For the text-containing cell, return its midpoint in [x, y] coordinate format. 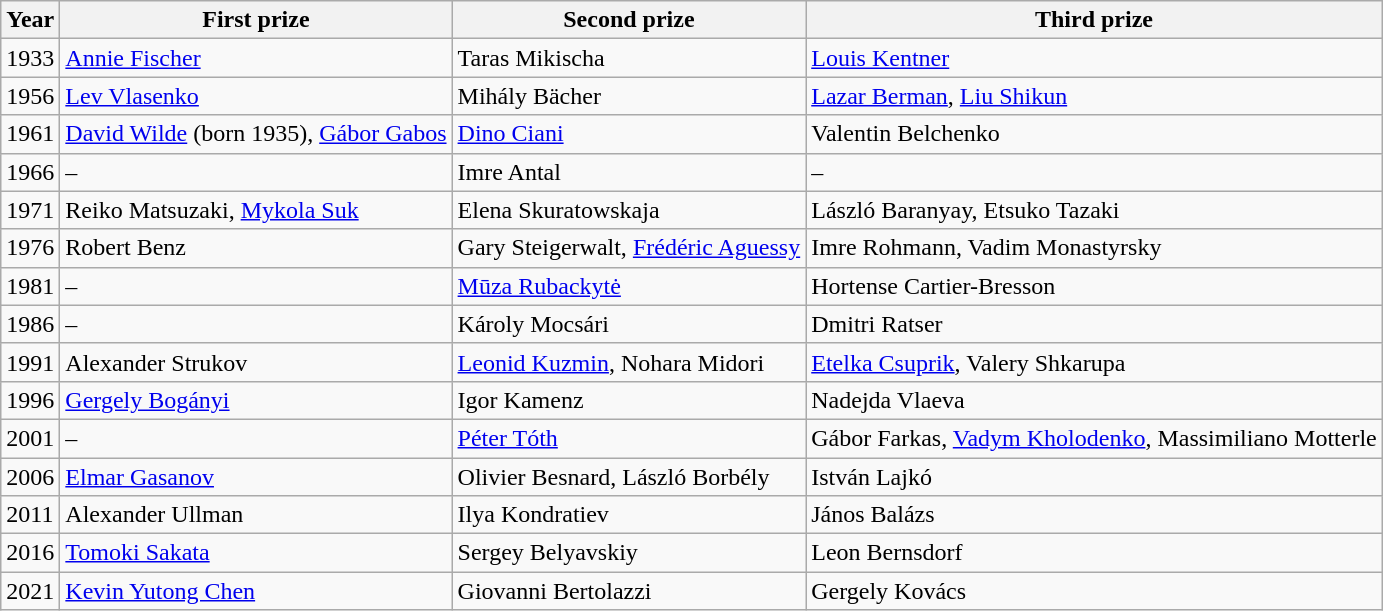
1991 [30, 362]
1933 [30, 58]
Second prize [629, 20]
Lazar Berman, Liu Shikun [1094, 96]
Gary Steigerwalt, Frédéric Aguessy [629, 248]
1966 [30, 172]
Gergely Bogányi [256, 400]
Elena Skuratowskaja [629, 210]
Reiko Matsuzaki, Mykola Suk [256, 210]
Hortense Cartier-Bresson [1094, 286]
Olivier Besnard, László Borbély [629, 477]
Dino Ciani [629, 134]
Louis Kentner [1094, 58]
Nadejda Vlaeva [1094, 400]
2001 [30, 438]
1971 [30, 210]
Igor Kamenz [629, 400]
Péter Tóth [629, 438]
Imre Antal [629, 172]
Etelka Csuprik, Valery Shkarupa [1094, 362]
Mūza Rubackytė [629, 286]
2006 [30, 477]
Mihály Bächer [629, 96]
Sergey Belyavskiy [629, 553]
Lev Vlasenko [256, 96]
Imre Rohmann, Vadim Monastyrsky [1094, 248]
2021 [30, 591]
Alexander Strukov [256, 362]
Giovanni Bertolazzi [629, 591]
Robert Benz [256, 248]
David Wilde (born 1935), Gábor Gabos [256, 134]
1956 [30, 96]
2011 [30, 515]
1981 [30, 286]
1996 [30, 400]
Gergely Kovács [1094, 591]
Elmar Gasanov [256, 477]
László Baranyay, Etsuko Tazaki [1094, 210]
2016 [30, 553]
Leonid Kuzmin, Nohara Midori [629, 362]
Kevin Yutong Chen [256, 591]
Taras Mikischa [629, 58]
János Balázs [1094, 515]
First prize [256, 20]
Valentin Belchenko [1094, 134]
Leon Bernsdorf [1094, 553]
1986 [30, 324]
Third prize [1094, 20]
Tomoki Sakata [256, 553]
István Lajkó [1094, 477]
Károly Mocsári [629, 324]
1961 [30, 134]
Gábor Farkas, Vadym Kholodenko, Massimiliano Motterle [1094, 438]
Alexander Ullman [256, 515]
Annie Fischer [256, 58]
1976 [30, 248]
Ilya Kondratiev [629, 515]
Dmitri Ratser [1094, 324]
Year [30, 20]
